Find where the given text appears and provide that cell's center as [x, y] coordinate. 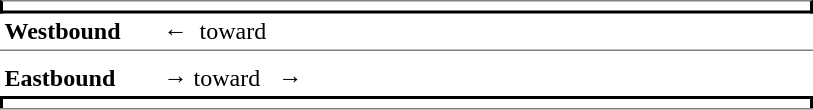
Westbound [80, 32]
→ toward → [486, 78]
← toward [486, 32]
Eastbound [80, 78]
